Output the (x, y) coordinate of the center of the cell containing the given text.  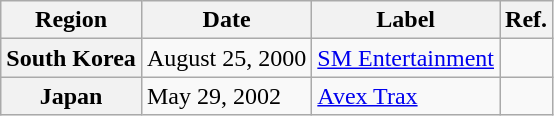
Ref. (526, 20)
Date (226, 20)
May 29, 2002 (226, 96)
August 25, 2000 (226, 58)
Region (72, 20)
Japan (72, 96)
Label (406, 20)
South Korea (72, 58)
Avex Trax (406, 96)
SM Entertainment (406, 58)
